Pinpoint the cell where the given text exists, returning its [x, y] midpoint coordinate. 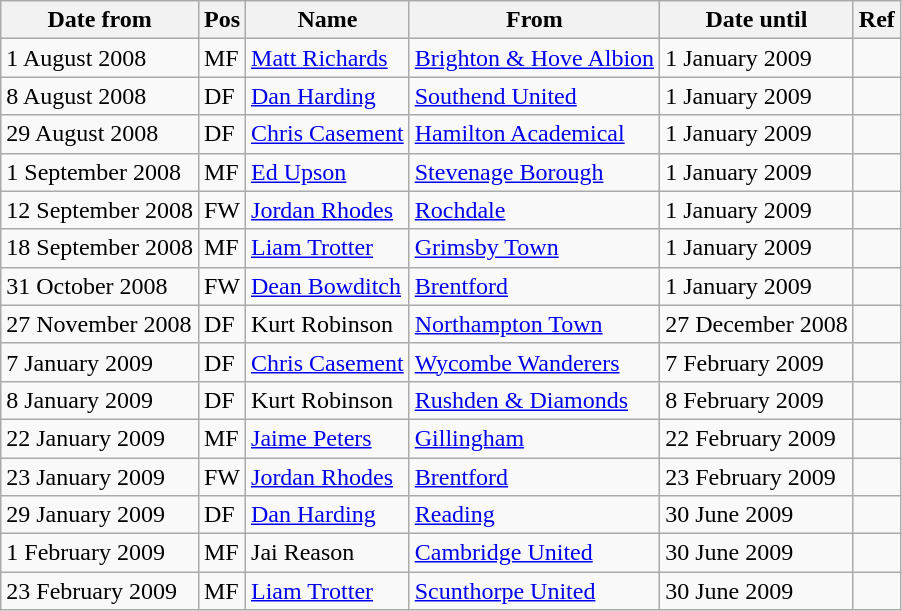
Southend United [534, 96]
29 January 2009 [100, 515]
12 September 2008 [100, 210]
Reading [534, 515]
Pos [222, 20]
Hamilton Academical [534, 134]
22 February 2009 [757, 438]
Rochdale [534, 210]
Northampton Town [534, 324]
23 January 2009 [100, 477]
Jai Reason [328, 553]
Wycombe Wanderers [534, 362]
Grimsby Town [534, 248]
Gillingham [534, 438]
8 February 2009 [757, 400]
Stevenage Borough [534, 172]
1 February 2009 [100, 553]
Name [328, 20]
31 October 2008 [100, 286]
8 August 2008 [100, 96]
Ref [876, 20]
8 January 2009 [100, 400]
7 January 2009 [100, 362]
Matt Richards [328, 58]
27 November 2008 [100, 324]
18 September 2008 [100, 248]
Date from [100, 20]
22 January 2009 [100, 438]
Jaime Peters [328, 438]
Brighton & Hove Albion [534, 58]
From [534, 20]
Ed Upson [328, 172]
27 December 2008 [757, 324]
1 August 2008 [100, 58]
Dean Bowditch [328, 286]
Date until [757, 20]
Scunthorpe United [534, 591]
1 September 2008 [100, 172]
Rushden & Diamonds [534, 400]
29 August 2008 [100, 134]
Cambridge United [534, 553]
7 February 2009 [757, 362]
